Detect which cell encompasses the target text, then output its [x, y] center coordinate. 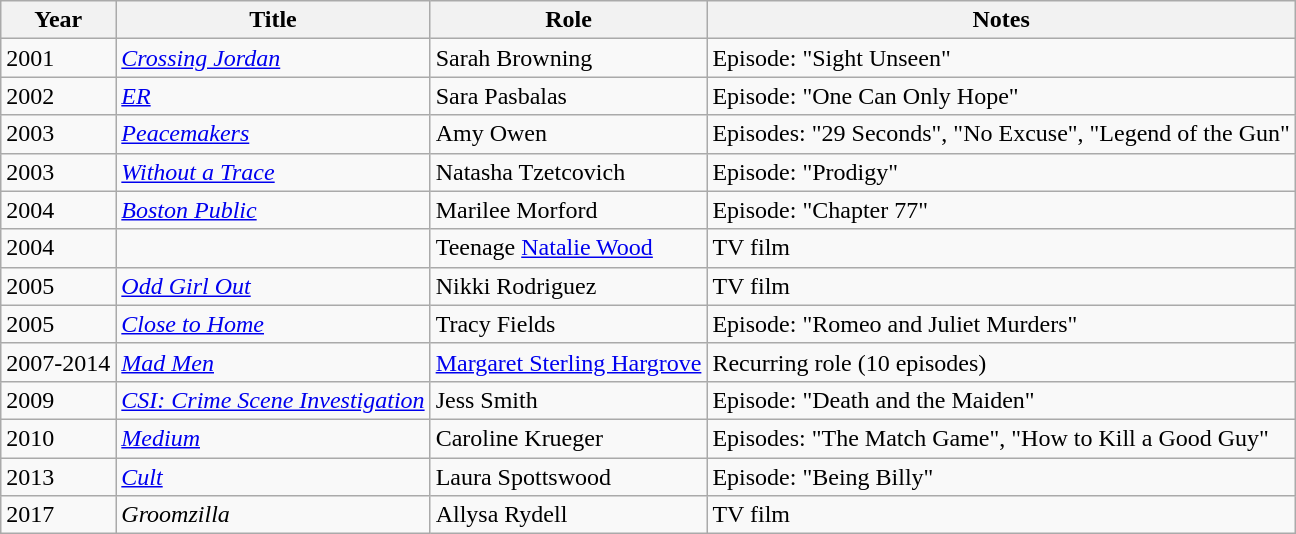
2017 [58, 515]
Amy Owen [568, 134]
Allysa Rydell [568, 515]
Episode: "Romeo and Juliet Murders" [1001, 324]
Episodes: "29 Seconds", "No Excuse", "Legend of the Gun" [1001, 134]
2007-2014 [58, 362]
Episode: "Being Billy" [1001, 477]
Title [273, 20]
2002 [58, 96]
Close to Home [273, 324]
Cult [273, 477]
Episode: "Death and the Maiden" [1001, 400]
2009 [58, 400]
Jess Smith [568, 400]
Laura Spottswood [568, 477]
Episode: "Sight Unseen" [1001, 58]
Teenage Natalie Wood [568, 248]
2013 [58, 477]
Notes [1001, 20]
Sarah Browning [568, 58]
Medium [273, 438]
Natasha Tzetcovich [568, 172]
ER [273, 96]
Role [568, 20]
Tracy Fields [568, 324]
Groomzilla [273, 515]
Odd Girl Out [273, 286]
Margaret Sterling Hargrove [568, 362]
Sara Pasbalas [568, 96]
Caroline Krueger [568, 438]
Crossing Jordan [273, 58]
CSI: Crime Scene Investigation [273, 400]
Boston Public [273, 210]
2001 [58, 58]
Mad Men [273, 362]
Marilee Morford [568, 210]
Episodes: "The Match Game", "How to Kill a Good Guy" [1001, 438]
2010 [58, 438]
Episode: "One Can Only Hope" [1001, 96]
Year [58, 20]
Recurring role (10 episodes) [1001, 362]
Nikki Rodriguez [568, 286]
Episode: "Prodigy" [1001, 172]
Episode: "Chapter 77" [1001, 210]
Without a Trace [273, 172]
Peacemakers [273, 134]
